Scan for the cell matching the given text and deliver its [X, Y] coordinate at center. 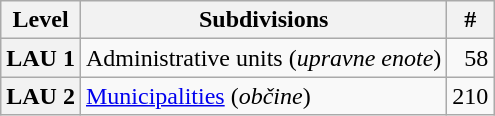
LAU 1 [41, 58]
Municipalities (občine) [263, 96]
LAU 2 [41, 96]
58 [470, 58]
210 [470, 96]
# [470, 20]
Administrative units (upravne enote) [263, 58]
Subdivisions [263, 20]
Level [41, 20]
